Pinpoint the cell where the given text exists, returning its [X, Y] midpoint coordinate. 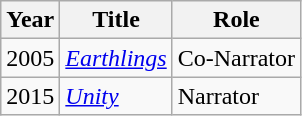
Narrator [236, 96]
Earthlings [116, 58]
Unity [116, 96]
Role [236, 20]
2015 [30, 96]
Year [30, 20]
Co-Narrator [236, 58]
2005 [30, 58]
Title [116, 20]
